For the text-containing cell, return its midpoint in (x, y) coordinate format. 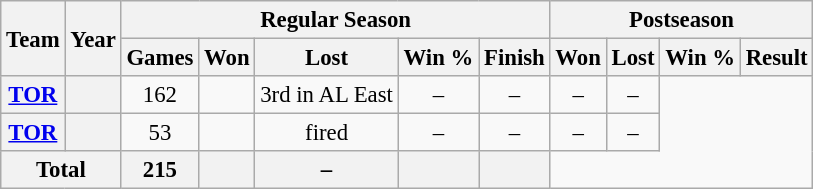
162 (160, 95)
Year (93, 38)
Team (33, 38)
215 (160, 170)
Total (61, 170)
Games (160, 58)
Regular Season (336, 20)
Finish (514, 58)
53 (160, 133)
fired (326, 133)
Postseason (682, 20)
Result (776, 58)
3rd in AL East (326, 95)
